Scan for the cell matching the given text and deliver its (X, Y) coordinate at center. 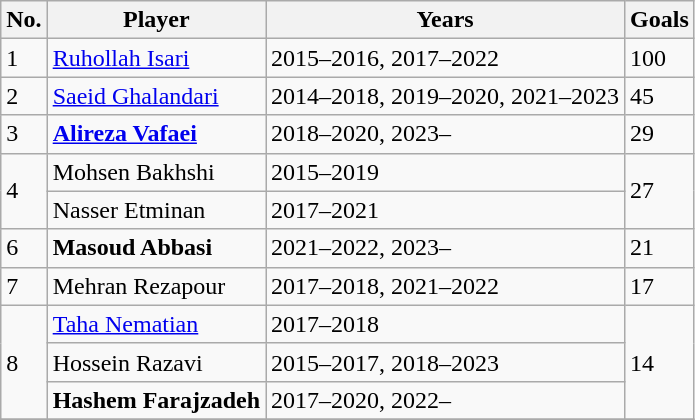
7 (24, 286)
27 (660, 191)
17 (660, 286)
2017–2018, 2021–2022 (446, 286)
4 (24, 191)
2017–2021 (446, 210)
1 (24, 58)
2021–2022, 2023– (446, 248)
8 (24, 362)
3 (24, 134)
100 (660, 58)
6 (24, 248)
14 (660, 362)
45 (660, 96)
29 (660, 134)
Hashem Farajzadeh (156, 400)
2017–2020, 2022– (446, 400)
Ruhollah Isari (156, 58)
Alireza Vafaei (156, 134)
2014–2018, 2019–2020, 2021–2023 (446, 96)
2015–2017, 2018–2023 (446, 362)
2015–2016, 2017–2022 (446, 58)
Hossein Razavi (156, 362)
2 (24, 96)
2018–2020, 2023– (446, 134)
Years (446, 20)
2015–2019 (446, 172)
Goals (660, 20)
Taha Nematian (156, 324)
Mehran Rezapour (156, 286)
Nasser Etminan (156, 210)
Masoud Abbasi (156, 248)
2017–2018 (446, 324)
No. (24, 20)
Player (156, 20)
Saeid Ghalandari (156, 96)
21 (660, 248)
Mohsen Bakhshi (156, 172)
